Locate the cell with the specified text and output its (x, y) center coordinate. 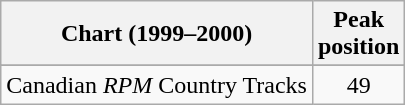
49 (358, 85)
Canadian RPM Country Tracks (157, 85)
Peakposition (358, 34)
Chart (1999–2000) (157, 34)
